Search for the cell housing the specified text and yield its (x, y) center coordinate. 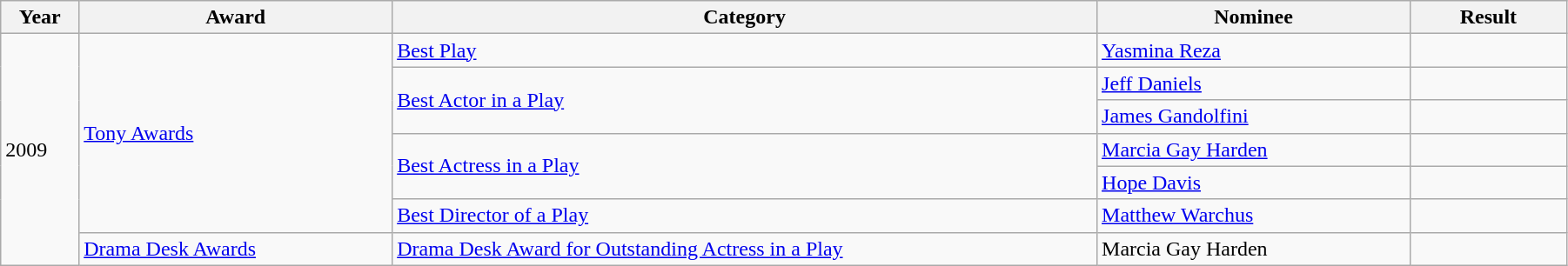
Best Actress in a Play (745, 166)
Drama Desk Award for Outstanding Actress in a Play (745, 249)
Jeff Daniels (1254, 83)
Year (40, 17)
Tony Awards (236, 133)
Matthew Warchus (1254, 216)
Yasmina Reza (1254, 50)
Nominee (1254, 17)
Best Play (745, 50)
Result (1488, 17)
Category (745, 17)
Best Director of a Play (745, 216)
Best Actor in a Play (745, 100)
Drama Desk Awards (236, 249)
Hope Davis (1254, 183)
James Gandolfini (1254, 116)
2009 (40, 150)
Award (236, 17)
